Find where the given text appears and provide that cell's center as (X, Y) coordinate. 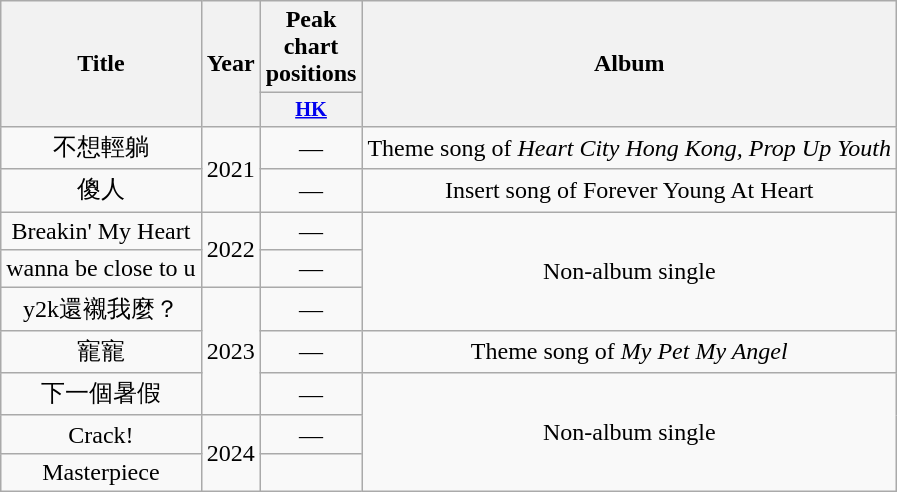
Year (230, 64)
2022 (230, 250)
Crack! (101, 434)
寵寵 (101, 352)
2021 (230, 168)
Theme song of My Pet My Angel (630, 352)
Insert song of Forever Young At Heart (630, 190)
不想輕躺 (101, 148)
2024 (230, 453)
傻人 (101, 190)
Album (630, 64)
2023 (230, 352)
下一個暑假 (101, 394)
Peak chart positions (311, 47)
Theme song of Heart City Hong Kong, Prop Up Youth (630, 148)
Masterpiece (101, 472)
Title (101, 64)
Breakin' My Heart (101, 231)
wanna be close to u (101, 269)
y2k還襯我麼？ (101, 310)
HK (311, 110)
